Return the (x, y) coordinate for the center point of the cell that contains the specified text.  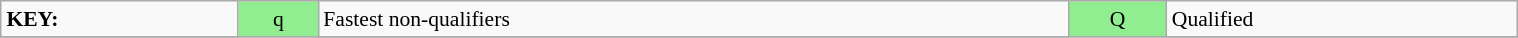
Fastest non-qualifiers (693, 19)
Q (1118, 19)
Qualified (1342, 19)
KEY: (120, 19)
q (278, 19)
